Provide the [X, Y] coordinate of the cell's center where the given text is located.  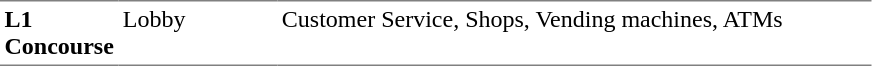
Customer Service, Shops, Vending machines, ATMs [574, 33]
Lobby [198, 33]
L1Concourse [59, 33]
